Detect which cell encompasses the target text, then output its [x, y] center coordinate. 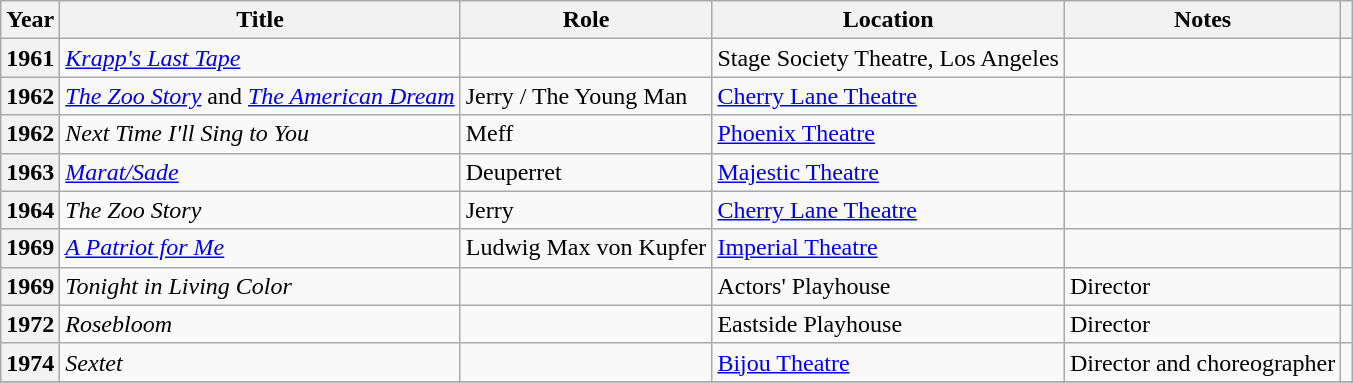
The Zoo Story and The American Dream [260, 96]
Director and choreographer [1202, 362]
Location [888, 20]
Bijou Theatre [888, 362]
A Patriot for Me [260, 248]
1972 [30, 324]
Deuperret [586, 172]
Notes [1202, 20]
Phoenix Theatre [888, 134]
1974 [30, 362]
Stage Society Theatre, Los Angeles [888, 58]
Year [30, 20]
Rosebloom [260, 324]
Role [586, 20]
Actors' Playhouse [888, 286]
1964 [30, 210]
Ludwig Max von Kupfer [586, 248]
Krapp's Last Tape [260, 58]
Jerry / The Young Man [586, 96]
Next Time I'll Sing to You [260, 134]
Marat/Sade [260, 172]
Majestic Theatre [888, 172]
Tonight in Living Color [260, 286]
Meff [586, 134]
1963 [30, 172]
Jerry [586, 210]
1961 [30, 58]
Imperial Theatre [888, 248]
Sextet [260, 362]
The Zoo Story [260, 210]
Eastside Playhouse [888, 324]
Title [260, 20]
